Search for the cell housing the specified text and yield its (X, Y) center coordinate. 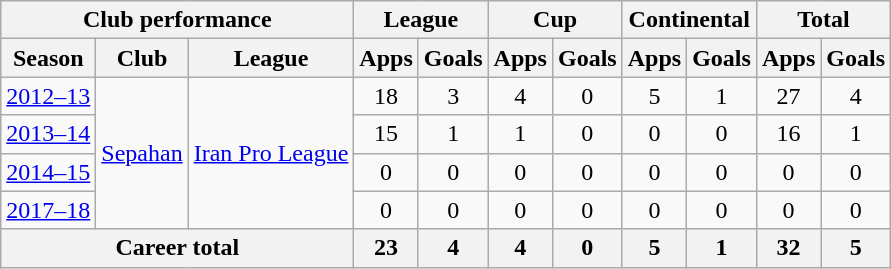
16 (788, 134)
2012–13 (48, 96)
Iran Pro League (271, 153)
Continental (689, 20)
Club (142, 58)
27 (788, 96)
Season (48, 58)
Total (823, 20)
Sepahan (142, 153)
Cup (555, 20)
Club performance (178, 20)
Career total (178, 248)
3 (453, 96)
2013–14 (48, 134)
2014–15 (48, 172)
2017–18 (48, 210)
23 (386, 248)
15 (386, 134)
18 (386, 96)
32 (788, 248)
